For the text-containing cell, return its midpoint in (X, Y) coordinate format. 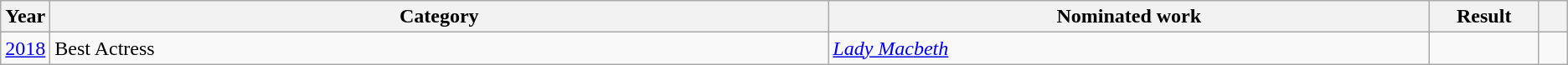
Year (25, 17)
Lady Macbeth (1129, 48)
Category (439, 17)
Nominated work (1129, 17)
2018 (25, 48)
Result (1484, 17)
Best Actress (439, 48)
